Detect which cell encompasses the target text, then output its (X, Y) center coordinate. 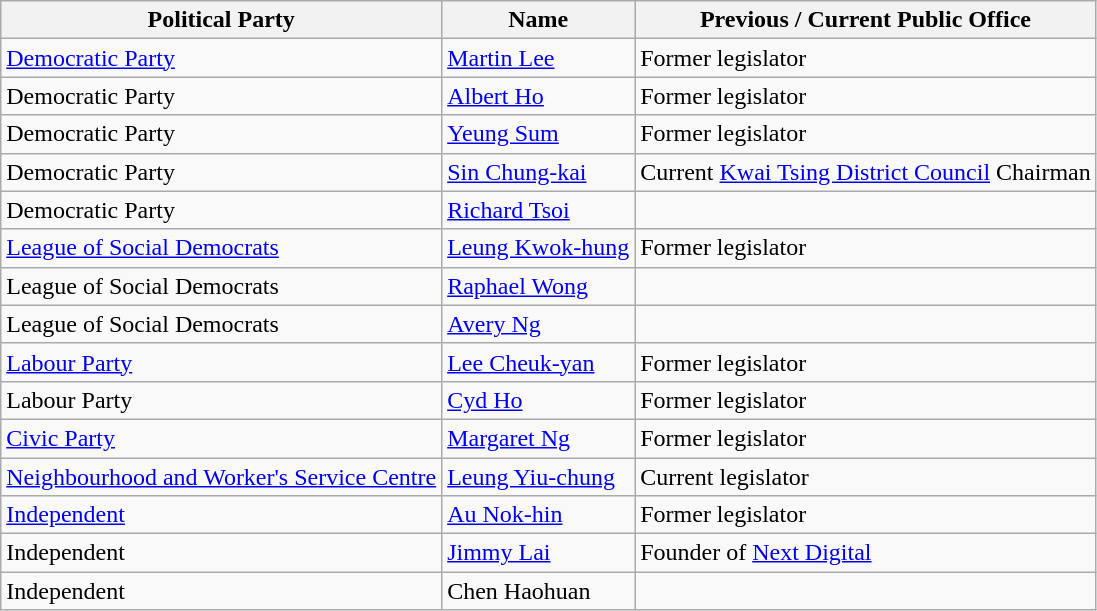
Sin Chung-kai (538, 172)
Name (538, 20)
Cyd Ho (538, 400)
Raphael Wong (538, 286)
Civic Party (222, 438)
Leung Kwok-hung (538, 248)
Au Nok-hin (538, 515)
Political Party (222, 20)
Albert Ho (538, 96)
Lee Cheuk-yan (538, 362)
Richard Tsoi (538, 210)
Current legislator (866, 477)
Leung Yiu-chung (538, 477)
Jimmy Lai (538, 553)
Margaret Ng (538, 438)
Avery Ng (538, 324)
Current Kwai Tsing District Council Chairman (866, 172)
Founder of Next Digital (866, 553)
Neighbourhood and Worker's Service Centre (222, 477)
Martin Lee (538, 58)
Chen Haohuan (538, 591)
Yeung Sum (538, 134)
Previous / Current Public Office (866, 20)
